From the cell containing the given text, extract its center point as (x, y) coordinate. 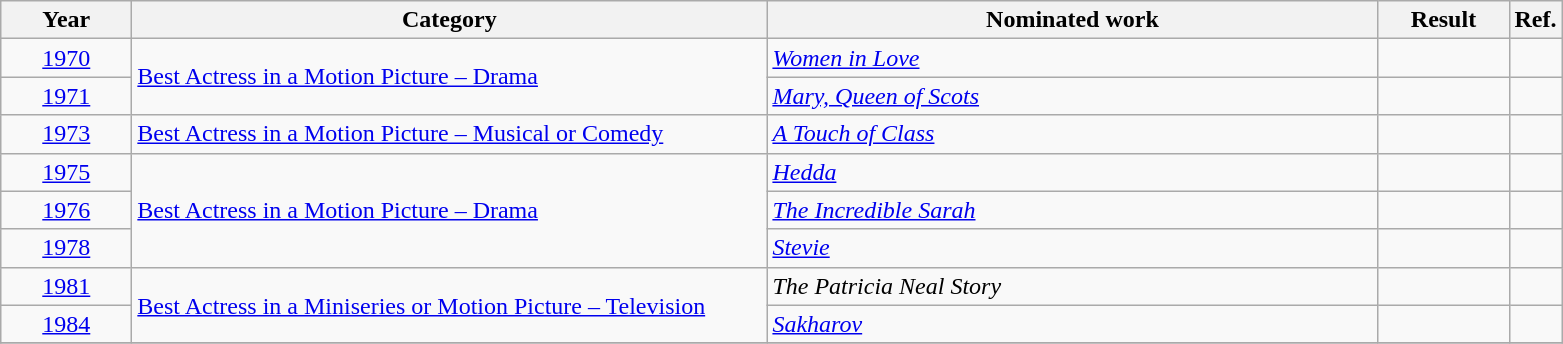
Ref. (1536, 20)
Nominated work (1072, 20)
Mary, Queen of Scots (1072, 96)
Stevie (1072, 248)
1975 (66, 172)
1981 (66, 286)
A Touch of Class (1072, 134)
Sakharov (1072, 324)
1970 (66, 58)
Category (450, 20)
Best Actress in a Miniseries or Motion Picture – Television (450, 305)
Hedda (1072, 172)
The Incredible Sarah (1072, 210)
1976 (66, 210)
Result (1444, 20)
1971 (66, 96)
The Patricia Neal Story (1072, 286)
Women in Love (1072, 58)
Best Actress in a Motion Picture – Musical or Comedy (450, 134)
1984 (66, 324)
1978 (66, 248)
Year (66, 20)
1973 (66, 134)
